Detect which cell encompasses the target text, then output its [X, Y] center coordinate. 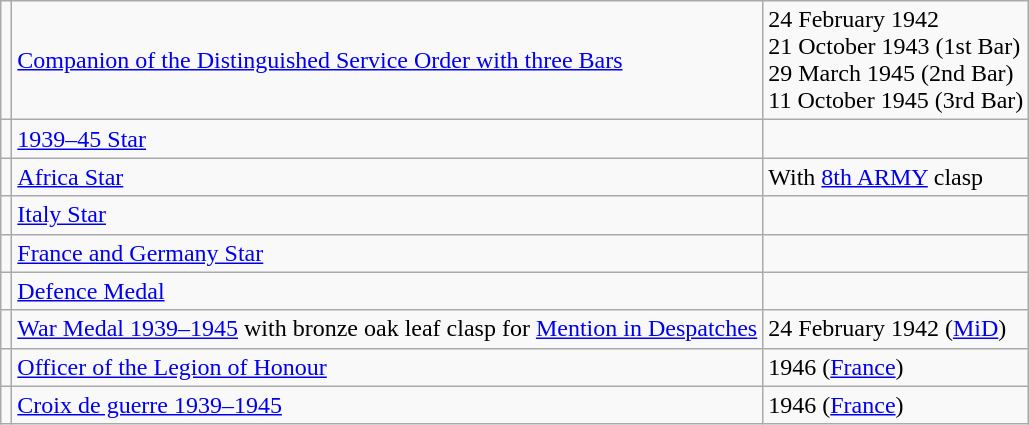
Croix de guerre 1939–1945 [388, 405]
Italy Star [388, 215]
24 February 194221 October 1943 (1st Bar)29 March 1945 (2nd Bar)11 October 1945 (3rd Bar) [896, 60]
Officer of the Legion of Honour [388, 367]
Companion of the Distinguished Service Order with three Bars [388, 60]
24 February 1942 (MiD) [896, 329]
France and Germany Star [388, 253]
War Medal 1939–1945 with bronze oak leaf clasp for Mention in Despatches [388, 329]
Defence Medal [388, 291]
1939–45 Star [388, 139]
Africa Star [388, 177]
With 8th ARMY clasp [896, 177]
